Provide the (X, Y) coordinate of the cell's center where the given text is located.  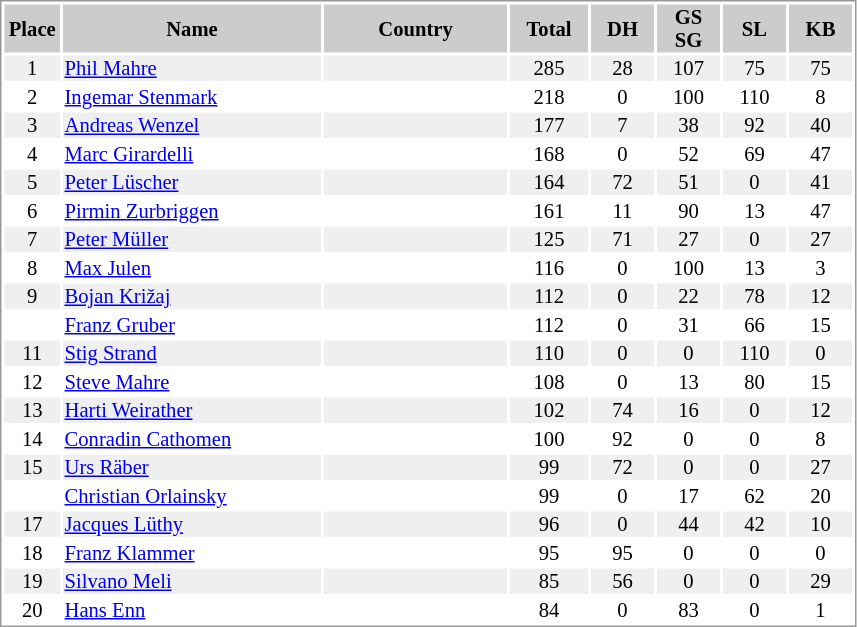
KB (820, 28)
Silvano Meli (192, 581)
4 (32, 154)
69 (754, 154)
Peter Lüscher (192, 183)
Franz Klammer (192, 553)
116 (549, 268)
Urs Räber (192, 467)
Max Julen (192, 268)
107 (688, 69)
DH (622, 28)
102 (549, 411)
52 (688, 154)
56 (622, 581)
22 (688, 297)
Franz Gruber (192, 325)
96 (549, 525)
Stig Strand (192, 353)
164 (549, 183)
Harti Weirather (192, 411)
218 (549, 97)
62 (754, 496)
41 (820, 183)
Hans Enn (192, 610)
Andreas Wenzel (192, 125)
6 (32, 211)
18 (32, 553)
Christian Orlainsky (192, 496)
Name (192, 28)
16 (688, 411)
78 (754, 297)
29 (820, 581)
Peter Müller (192, 239)
14 (32, 439)
83 (688, 610)
44 (688, 525)
Country (416, 28)
125 (549, 239)
9 (32, 297)
66 (754, 325)
Phil Mahre (192, 69)
Jacques Lüthy (192, 525)
85 (549, 581)
51 (688, 183)
2 (32, 97)
84 (549, 610)
19 (32, 581)
80 (754, 382)
161 (549, 211)
42 (754, 525)
90 (688, 211)
Steve Mahre (192, 382)
285 (549, 69)
177 (549, 125)
Ingemar Stenmark (192, 97)
71 (622, 239)
GSSG (688, 28)
38 (688, 125)
Marc Girardelli (192, 154)
31 (688, 325)
Place (32, 28)
74 (622, 411)
10 (820, 525)
Conradin Cathomen (192, 439)
108 (549, 382)
Total (549, 28)
40 (820, 125)
Bojan Križaj (192, 297)
28 (622, 69)
168 (549, 154)
Pirmin Zurbriggen (192, 211)
5 (32, 183)
SL (754, 28)
